Capture the cell that displays the provided text and extract its [X, Y] central coordinate. 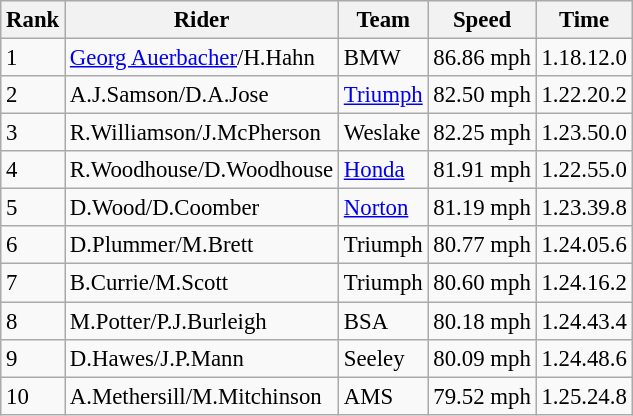
BSA [384, 321]
86.86 mph [482, 58]
D.Plummer/M.Brett [202, 245]
1 [33, 58]
A.Methersill/M.Mitchinson [202, 396]
Honda [384, 170]
Georg Auerbacher/H.Hahn [202, 58]
D.Hawes/J.P.Mann [202, 358]
8 [33, 321]
Norton [384, 208]
80.18 mph [482, 321]
9 [33, 358]
Team [384, 20]
80.60 mph [482, 283]
1.24.16.2 [584, 283]
5 [33, 208]
80.09 mph [482, 358]
82.50 mph [482, 95]
4 [33, 170]
2 [33, 95]
BMW [384, 58]
Rank [33, 20]
1.22.55.0 [584, 170]
R.Williamson/J.McPherson [202, 133]
6 [33, 245]
3 [33, 133]
7 [33, 283]
1.24.05.6 [584, 245]
Weslake [384, 133]
1.24.43.4 [584, 321]
Time [584, 20]
81.91 mph [482, 170]
1.23.39.8 [584, 208]
1.22.20.2 [584, 95]
1.24.48.6 [584, 358]
Rider [202, 20]
10 [33, 396]
80.77 mph [482, 245]
Seeley [384, 358]
79.52 mph [482, 396]
M.Potter/P.J.Burleigh [202, 321]
D.Wood/D.Coomber [202, 208]
R.Woodhouse/D.Woodhouse [202, 170]
1.18.12.0 [584, 58]
Speed [482, 20]
1.23.50.0 [584, 133]
81.19 mph [482, 208]
82.25 mph [482, 133]
1.25.24.8 [584, 396]
A.J.Samson/D.A.Jose [202, 95]
AMS [384, 396]
B.Currie/M.Scott [202, 283]
